Return [X, Y] of the center of cell containing provided text 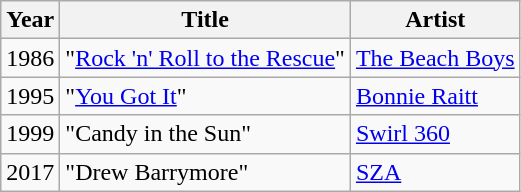
1995 [30, 96]
Title [206, 20]
"Candy in the Sun" [206, 134]
Artist [435, 20]
1999 [30, 134]
The Beach Boys [435, 58]
Bonnie Raitt [435, 96]
"Rock 'n' Roll to the Rescue" [206, 58]
Swirl 360 [435, 134]
Year [30, 20]
2017 [30, 172]
1986 [30, 58]
"Drew Barrymore" [206, 172]
"You Got It" [206, 96]
SZA [435, 172]
